Provide the [X, Y] coordinate of the cell's center where the given text is located.  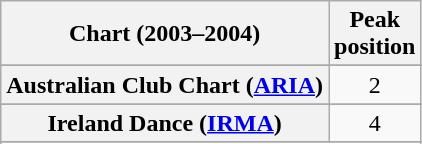
Ireland Dance (IRMA) [165, 123]
Australian Club Chart (ARIA) [165, 85]
4 [374, 123]
Chart (2003–2004) [165, 34]
Peakposition [374, 34]
2 [374, 85]
